Pinpoint the cell where the given text exists, returning its [x, y] midpoint coordinate. 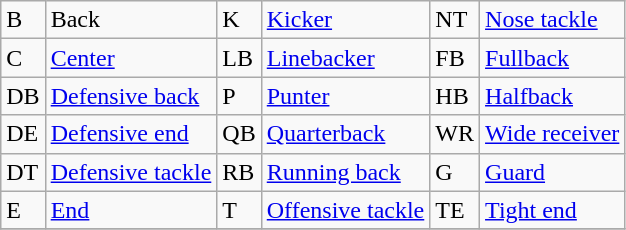
NT [455, 20]
RB [239, 172]
Center [131, 58]
Wide receiver [552, 134]
FB [455, 58]
E [23, 210]
T [239, 210]
Tight end [552, 210]
QB [239, 134]
DE [23, 134]
C [23, 58]
Defensive tackle [131, 172]
HB [455, 96]
End [131, 210]
WR [455, 134]
P [239, 96]
DT [23, 172]
B [23, 20]
Offensive tackle [346, 210]
K [239, 20]
Guard [552, 172]
Quarterback [346, 134]
Fullback [552, 58]
DB [23, 96]
LB [239, 58]
Defensive end [131, 134]
Back [131, 20]
Running back [346, 172]
Defensive back [131, 96]
Punter [346, 96]
G [455, 172]
Nose tackle [552, 20]
Halfback [552, 96]
TE [455, 210]
Kicker [346, 20]
Linebacker [346, 58]
